Determine the (X, Y) coordinate at the center of the cell enclosing the given text.  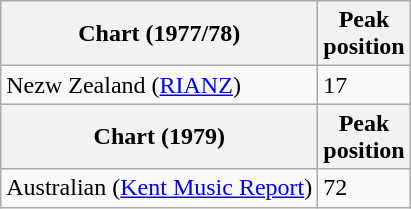
Australian (Kent Music Report) (160, 188)
17 (364, 85)
Nezw Zealand (RIANZ) (160, 85)
Chart (1977/78) (160, 34)
72 (364, 188)
Chart (1979) (160, 136)
